Provide the [X, Y] coordinate of the cell's center where the given text is located.  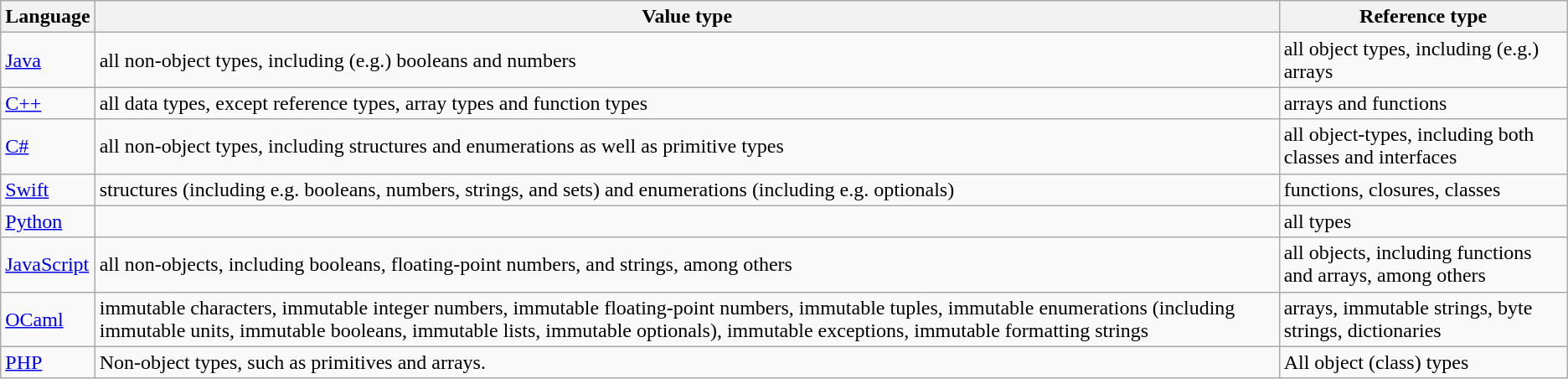
C# [48, 146]
Value type [687, 17]
All object (class) types [1423, 362]
all data types, except reference types, array types and function types [687, 103]
arrays, immutable strings, byte strings, dictionaries [1423, 319]
OCaml [48, 319]
functions, closures, classes [1423, 189]
Python [48, 221]
all non-object types, including structures and enumerations as well as primitive types [687, 146]
Java [48, 60]
all non-object types, including (e.g.) booleans and numbers [687, 60]
JavaScript [48, 265]
Non-object types, such as primitives and arrays. [687, 362]
Language [48, 17]
all non-objects, including booleans, floating-point numbers, and strings, among others [687, 265]
Swift [48, 189]
C++ [48, 103]
Reference type [1423, 17]
all object types, including (e.g.) arrays [1423, 60]
all object-types, including both classes and interfaces [1423, 146]
structures (including e.g. booleans, numbers, strings, and sets) and enumerations (including e.g. optionals) [687, 189]
all objects, including functions and arrays, among others [1423, 265]
arrays and functions [1423, 103]
all types [1423, 221]
PHP [48, 362]
